For the text-containing cell, return its midpoint in [X, Y] coordinate format. 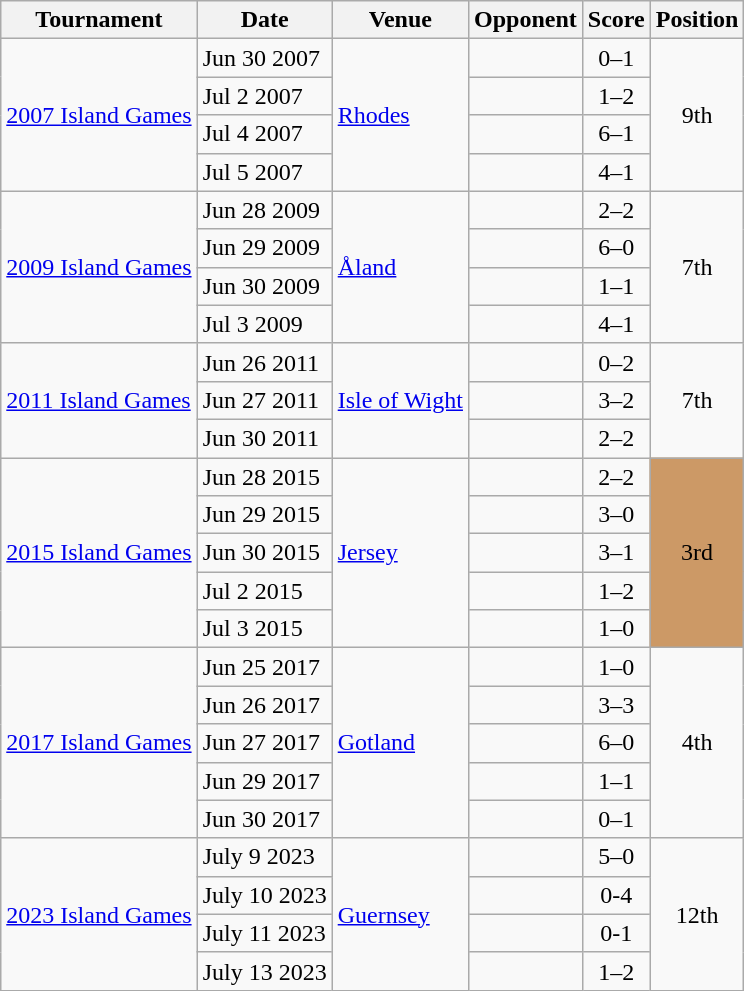
Jun 30 2011 [264, 438]
2015 Island Games [99, 553]
July 9 2023 [264, 857]
2011 Island Games [99, 400]
Åland [400, 267]
5–0 [616, 857]
0-4 [616, 895]
Jul 3 2015 [264, 629]
Rhodes [400, 115]
Jul 2 2015 [264, 591]
3rd [697, 553]
Jun 30 2017 [264, 819]
Date [264, 20]
Jul 3 2009 [264, 324]
2017 Island Games [99, 743]
Gotland [400, 743]
2009 Island Games [99, 267]
Jersey [400, 553]
3–2 [616, 400]
Tournament [99, 20]
Jun 28 2009 [264, 210]
Jun 26 2011 [264, 362]
Opponent [525, 20]
Score [616, 20]
3–0 [616, 515]
3–1 [616, 553]
Jun 28 2015 [264, 477]
Jun 30 2009 [264, 286]
0–2 [616, 362]
Jun 26 2017 [264, 705]
Jun 29 2015 [264, 515]
2023 Island Games [99, 914]
9th [697, 115]
4th [697, 743]
July 13 2023 [264, 971]
0-1 [616, 933]
Isle of Wight [400, 400]
Jun 25 2017 [264, 667]
Jun 30 2007 [264, 58]
Jul 5 2007 [264, 172]
Jul 2 2007 [264, 96]
3–3 [616, 705]
2007 Island Games [99, 115]
Guernsey [400, 914]
Jun 29 2017 [264, 781]
Jun 27 2017 [264, 743]
Jun 29 2009 [264, 248]
Jul 4 2007 [264, 134]
6–1 [616, 134]
July 10 2023 [264, 895]
Jun 27 2011 [264, 400]
July 11 2023 [264, 933]
Jun 30 2015 [264, 553]
12th [697, 914]
Position [697, 20]
Venue [400, 20]
